Return [x, y] of the center of cell containing provided text 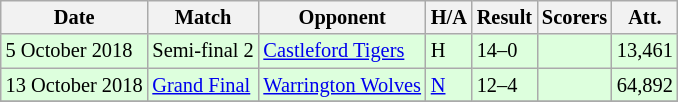
64,892 [645, 85]
Semi-final 2 [202, 51]
Result [504, 17]
14–0 [504, 51]
Date [74, 17]
Opponent [342, 17]
Grand Final [202, 85]
Scorers [574, 17]
13 October 2018 [74, 85]
13,461 [645, 51]
12–4 [504, 85]
Match [202, 17]
H [449, 51]
5 October 2018 [74, 51]
N [449, 85]
Att. [645, 17]
Warrington Wolves [342, 85]
H/A [449, 17]
Castleford Tigers [342, 51]
